Pinpoint the cell where the given text exists, returning its [x, y] midpoint coordinate. 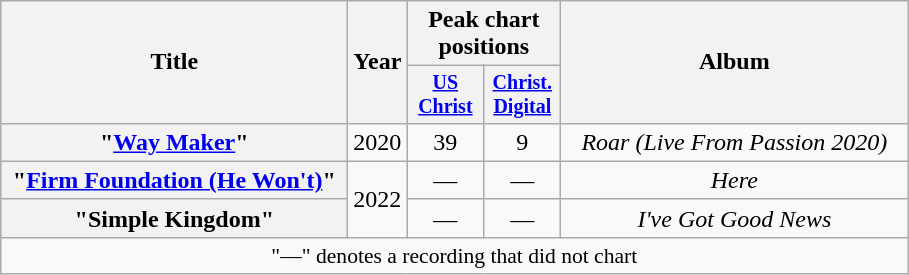
Year [378, 62]
"Firm Foundation (He Won't)" [174, 180]
Album [734, 62]
Roar (Live From Passion 2020) [734, 142]
39 [446, 142]
9 [522, 142]
USChrist [446, 94]
"Simple Kingdom" [174, 218]
Here [734, 180]
2020 [378, 142]
"—" denotes a recording that did not chart [454, 255]
2022 [378, 199]
"Way Maker" [174, 142]
Peak chart positions [484, 34]
Christ.Digital [522, 94]
Title [174, 62]
I've Got Good News [734, 218]
